Locate the cell with the specified text and output its [x, y] center coordinate. 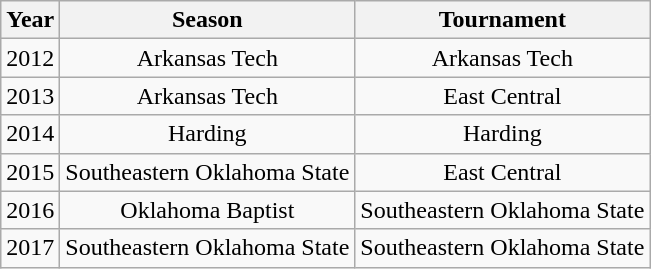
2015 [30, 172]
Oklahoma Baptist [208, 210]
Year [30, 20]
2014 [30, 134]
Tournament [502, 20]
2016 [30, 210]
2017 [30, 248]
2013 [30, 96]
Season [208, 20]
2012 [30, 58]
